Identify which cell holds the provided text, then report its (X, Y) central coordinate. 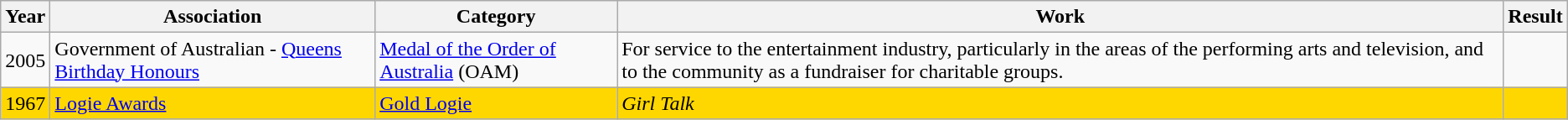
1967 (25, 103)
Year (25, 17)
Association (213, 17)
2005 (25, 60)
Girl Talk (1060, 103)
Gold Logie (496, 103)
Result (1535, 17)
Work (1060, 17)
Government of Australian - Queens Birthday Honours (213, 60)
Category (496, 17)
Medal of the Order of Australia (OAM) (496, 60)
Logie Awards (213, 103)
